Identify which cell holds the provided text, then report its (x, y) central coordinate. 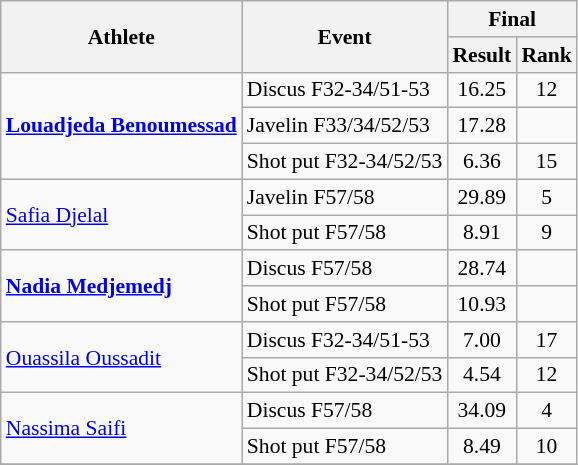
Ouassila Oussadit (122, 358)
Javelin F57/58 (345, 197)
7.00 (482, 340)
17 (546, 340)
34.09 (482, 411)
Javelin F33/34/52/53 (345, 126)
5 (546, 197)
Final (512, 19)
9 (546, 233)
Louadjeda Benoumessad (122, 126)
Athlete (122, 36)
10.93 (482, 304)
Nassima Saifi (122, 428)
28.74 (482, 269)
17.28 (482, 126)
15 (546, 162)
10 (546, 447)
Result (482, 55)
4.54 (482, 375)
Nadia Medjemedj (122, 286)
Event (345, 36)
Rank (546, 55)
8.91 (482, 233)
Safia Djelal (122, 214)
4 (546, 411)
6.36 (482, 162)
29.89 (482, 197)
8.49 (482, 447)
16.25 (482, 90)
